Detect which cell encompasses the target text, then output its (X, Y) center coordinate. 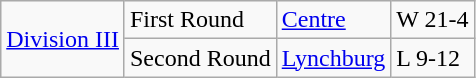
Second Round (200, 58)
L 9-12 (432, 58)
Lynchburg (334, 58)
W 21-4 (432, 20)
Division III (63, 39)
Centre (334, 20)
First Round (200, 20)
